Return the [x, y] coordinate for the center point of the cell that contains the specified text.  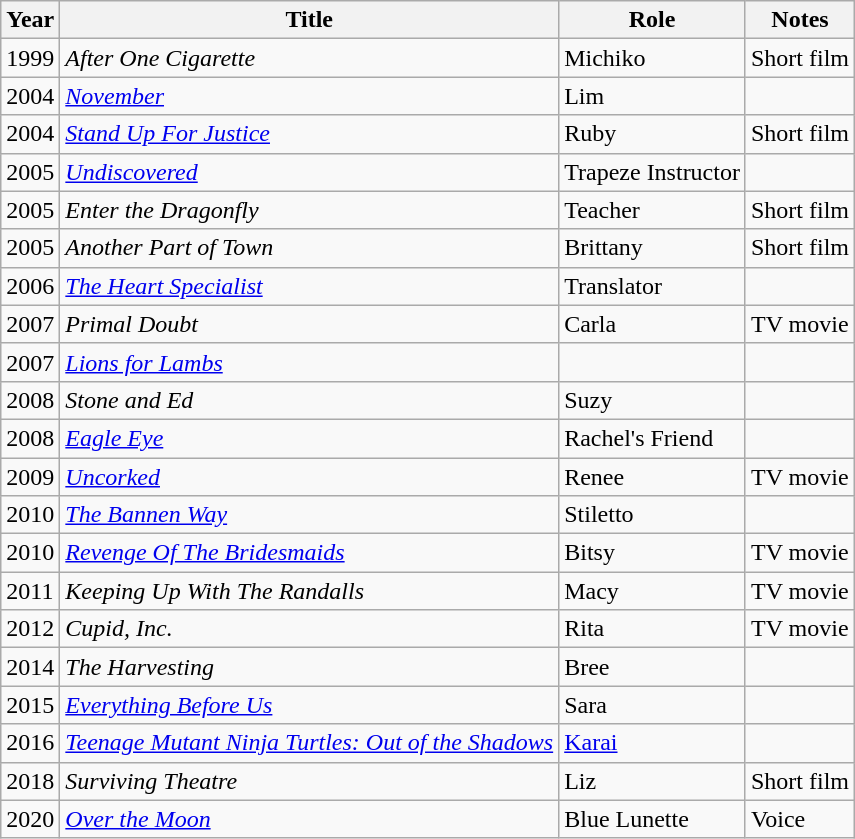
Rachel's Friend [652, 438]
Cupid, Inc. [310, 629]
Michiko [652, 58]
Sara [652, 705]
Year [30, 20]
Suzy [652, 400]
Ruby [652, 134]
Stone and Ed [310, 400]
Trapeze Instructor [652, 172]
Role [652, 20]
2018 [30, 781]
Teacher [652, 210]
Notes [800, 20]
November [310, 96]
2015 [30, 705]
Liz [652, 781]
Lim [652, 96]
Primal Doubt [310, 324]
Eagle Eye [310, 438]
Voice [800, 819]
Lions for Lambs [310, 362]
2016 [30, 743]
Keeping Up With The Randalls [310, 591]
1999 [30, 58]
2020 [30, 819]
Rita [652, 629]
Bitsy [652, 553]
The Heart Specialist [310, 286]
2009 [30, 477]
Over the Moon [310, 819]
After One Cigarette [310, 58]
2014 [30, 667]
2011 [30, 591]
Another Part of Town [310, 248]
Title [310, 20]
The Harvesting [310, 667]
Everything Before Us [310, 705]
Stiletto [652, 515]
Undiscovered [310, 172]
Surviving Theatre [310, 781]
Carla [652, 324]
Translator [652, 286]
Bree [652, 667]
2012 [30, 629]
Enter the Dragonfly [310, 210]
Uncorked [310, 477]
The Bannen Way [310, 515]
Karai [652, 743]
Blue Lunette [652, 819]
Stand Up For Justice [310, 134]
Revenge Of The Bridesmaids [310, 553]
2006 [30, 286]
Renee [652, 477]
Brittany [652, 248]
Teenage Mutant Ninja Turtles: Out of the Shadows [310, 743]
Macy [652, 591]
